Determine the [X, Y] coordinate at the center of the cell enclosing the given text.  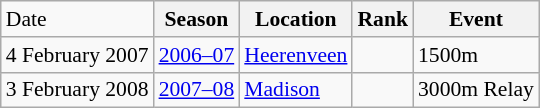
Location [296, 19]
Madison [296, 90]
3 February 2008 [78, 90]
1500m [476, 55]
Event [476, 19]
3000m Relay [476, 90]
2006–07 [197, 55]
Season [197, 19]
4 February 2007 [78, 55]
Heerenveen [296, 55]
2007–08 [197, 90]
Date [78, 19]
Rank [382, 19]
